For the text-containing cell, return its midpoint in [x, y] coordinate format. 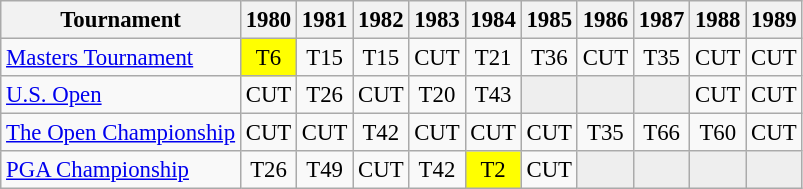
T20 [437, 95]
Masters Tournament [121, 58]
T66 [661, 133]
1982 [381, 20]
1983 [437, 20]
1981 [325, 20]
1980 [268, 20]
1987 [661, 20]
The Open Championship [121, 133]
1984 [493, 20]
1985 [549, 20]
1989 [774, 20]
PGA Championship [121, 170]
1988 [718, 20]
U.S. Open [121, 95]
T21 [493, 58]
Tournament [121, 20]
T60 [718, 133]
T2 [493, 170]
T36 [549, 58]
T6 [268, 58]
1986 [605, 20]
T43 [493, 95]
T49 [325, 170]
